Capture the cell that displays the provided text and extract its (x, y) central coordinate. 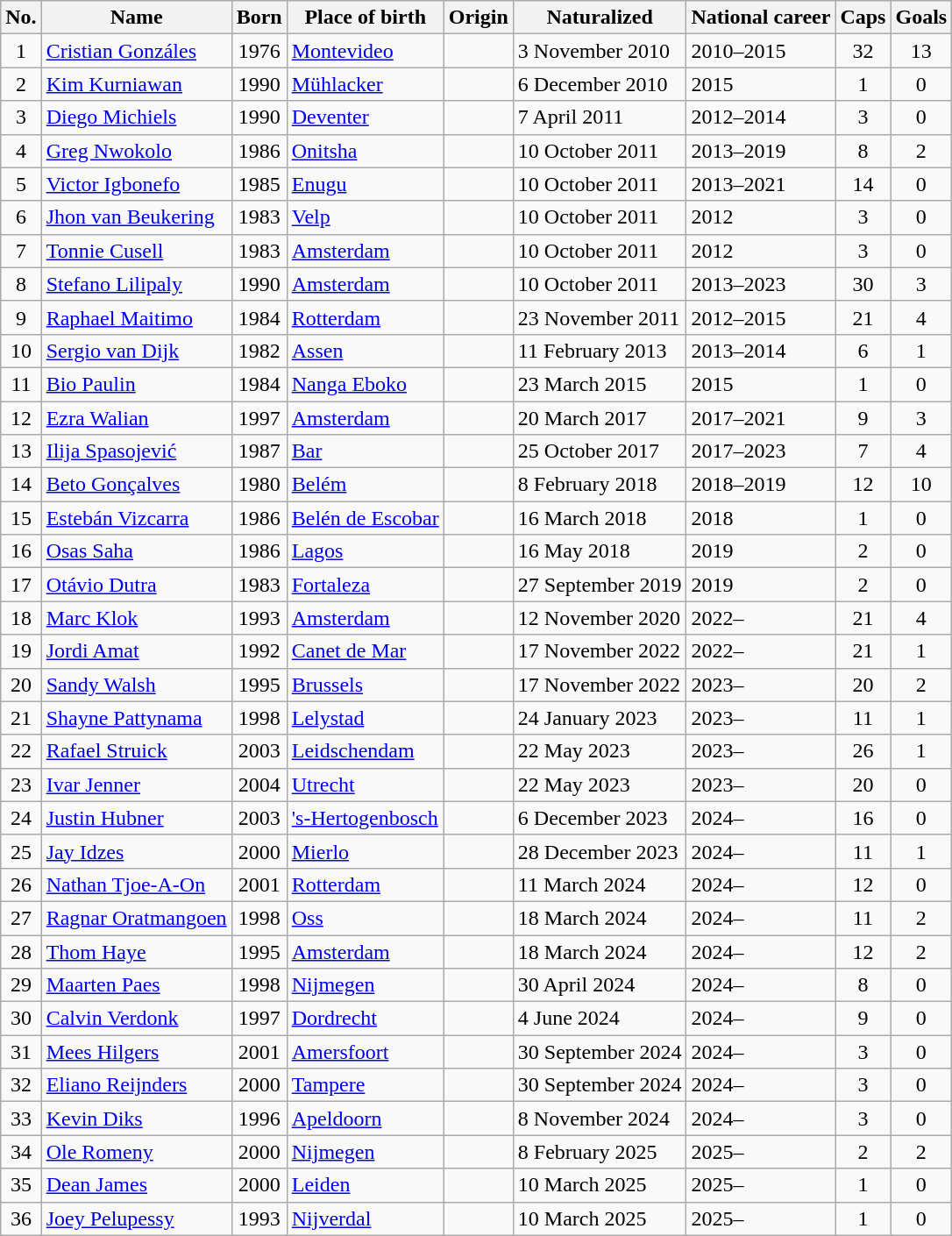
11 February 2013 (600, 351)
Joey Pelupessy (137, 1218)
Ivar Jenner (137, 785)
Enugu (365, 184)
1976 (259, 51)
Oss (365, 918)
Born (259, 18)
Jordi Amat (137, 651)
23 November 2011 (600, 317)
Bar (365, 451)
12 November 2020 (600, 618)
Tampere (365, 1085)
28 December 2023 (600, 851)
Lagos (365, 551)
's-Hertogenbosch (365, 818)
Nathan Tjoe-A-On (137, 884)
Lelystad (365, 718)
Origin (479, 18)
27 (21, 918)
28 (21, 951)
18 (21, 618)
Leiden (365, 1185)
Apeldoorn (365, 1119)
2013–2023 (761, 284)
11 March 2024 (600, 884)
Thom Haye (137, 951)
2004 (259, 785)
Fortaleza (365, 585)
Sandy Walsh (137, 685)
Canet de Mar (365, 651)
Velp (365, 217)
2013–2019 (761, 151)
Greg Nwokolo (137, 151)
Name (137, 18)
Maarten Paes (137, 985)
27 September 2019 (600, 585)
Utrecht (365, 785)
Montevideo (365, 51)
Sergio van Dijk (137, 351)
6 December 2010 (600, 84)
1982 (259, 351)
Ezra Walian (137, 418)
Mierlo (365, 851)
Otávio Dutra (137, 585)
24 (21, 818)
19 (21, 651)
Calvin Verdonk (137, 1019)
30 April 2024 (600, 985)
16 March 2018 (600, 518)
25 (21, 851)
Victor Igbonefo (137, 184)
National career (761, 18)
15 (21, 518)
Bio Paulin (137, 384)
Nanga Eboko (365, 384)
Raphael Maitimo (137, 317)
Naturalized (600, 18)
Tonnie Cusell (137, 251)
2013–2021 (761, 184)
6 December 2023 (600, 818)
Mees Hilgers (137, 1052)
Cristian Gonzáles (137, 51)
Estebán Vizcarra (137, 518)
Ragnar Oratmangoen (137, 918)
29 (21, 985)
Marc Klok (137, 618)
Belén de Escobar (365, 518)
Caps (863, 18)
2017–2021 (761, 418)
Osas Saha (137, 551)
24 January 2023 (600, 718)
Mühlacker (365, 84)
8 November 2024 (600, 1119)
2010–2015 (761, 51)
Kim Kurniawan (137, 84)
Place of birth (365, 18)
Goals (921, 18)
Leidschendam (365, 751)
Ole Romeny (137, 1152)
17 (21, 585)
1985 (259, 184)
Onitsha (365, 151)
Beto Gonçalves (137, 485)
2013–2014 (761, 351)
Jay Idzes (137, 851)
2012–2014 (761, 117)
Stefano Lilipaly (137, 284)
8 February 2025 (600, 1152)
4 June 2024 (600, 1019)
Nijverdal (365, 1218)
Brussels (365, 685)
1996 (259, 1119)
2017–2023 (761, 451)
2012–2015 (761, 317)
Belém (365, 485)
2018 (761, 518)
2018–2019 (761, 485)
No. (21, 18)
1980 (259, 485)
Eliano Reijnders (137, 1085)
Rafael Struick (137, 751)
Kevin Diks (137, 1119)
Dean James (137, 1185)
Dordrecht (365, 1019)
Diego Michiels (137, 117)
36 (21, 1218)
22 (21, 751)
1992 (259, 651)
Amersfoort (365, 1052)
35 (21, 1185)
25 October 2017 (600, 451)
31 (21, 1052)
Assen (365, 351)
Justin Hubner (137, 818)
8 February 2018 (600, 485)
33 (21, 1119)
1987 (259, 451)
5 (21, 184)
16 May 2018 (600, 551)
23 (21, 785)
Jhon van Beukering (137, 217)
Shayne Pattynama (137, 718)
3 November 2010 (600, 51)
34 (21, 1152)
Ilija Spasojević (137, 451)
Deventer (365, 117)
20 March 2017 (600, 418)
23 March 2015 (600, 384)
7 April 2011 (600, 117)
